Pinpoint the cell where the given text exists, returning its (x, y) midpoint coordinate. 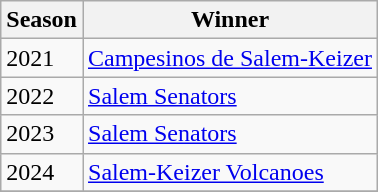
2021 (42, 58)
Campesinos de Salem-Keizer (230, 58)
Winner (230, 20)
Salem-Keizer Volcanoes (230, 172)
2024 (42, 172)
2023 (42, 134)
Season (42, 20)
2022 (42, 96)
